Search for the cell housing the specified text and yield its (x, y) center coordinate. 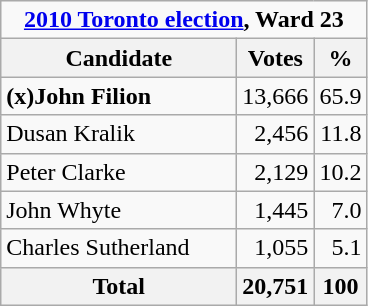
5.1 (340, 248)
20,751 (276, 286)
7.0 (340, 210)
10.2 (340, 172)
Total (119, 286)
% (340, 58)
Dusan Kralik (119, 134)
1,055 (276, 248)
65.9 (340, 96)
100 (340, 286)
Votes (276, 58)
John Whyte (119, 210)
2,129 (276, 172)
Charles Sutherland (119, 248)
2,456 (276, 134)
2010 Toronto election, Ward 23 (184, 20)
1,445 (276, 210)
11.8 (340, 134)
13,666 (276, 96)
(x)John Filion (119, 96)
Peter Clarke (119, 172)
Candidate (119, 58)
